Determine the (X, Y) coordinate at the center of the cell enclosing the given text.  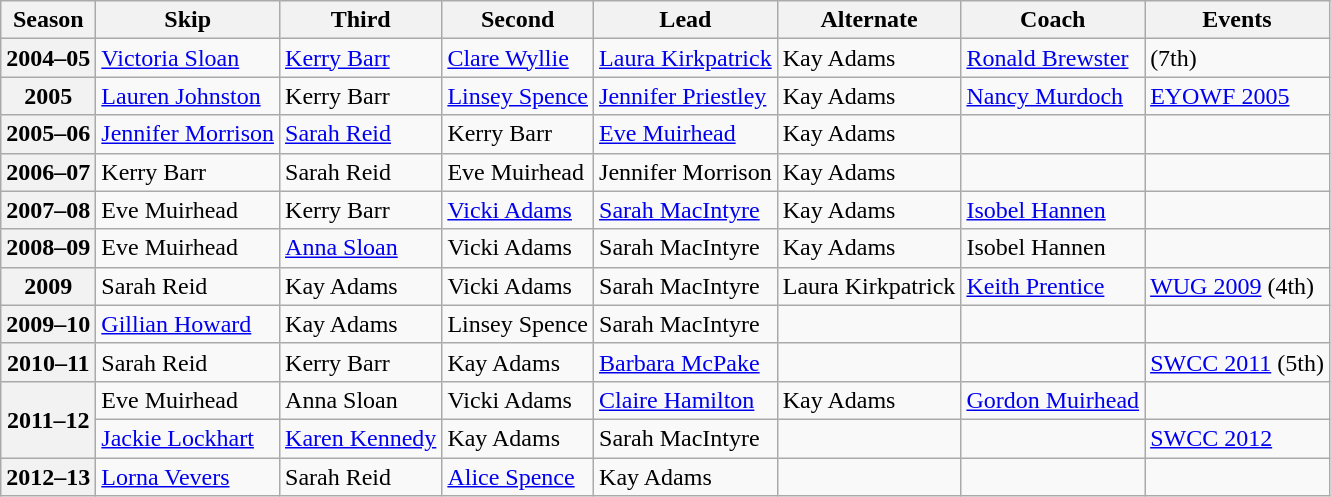
Gillian Howard (188, 324)
Karen Kennedy (361, 438)
2011–12 (48, 419)
Events (1238, 20)
Lorna Vevers (188, 477)
Second (518, 20)
Ronald Brewster (1053, 58)
Keith Prentice (1053, 286)
2012–13 (48, 477)
Alice Spence (518, 477)
2004–05 (48, 58)
2009–10 (48, 324)
2005 (48, 96)
SWCC 2011 (5th) (1238, 362)
EYOWF 2005 (1238, 96)
Skip (188, 20)
(7th) (1238, 58)
Claire Hamilton (686, 400)
Coach (1053, 20)
Season (48, 20)
2010–11 (48, 362)
2008–09 (48, 248)
Barbara McPake (686, 362)
2009 (48, 286)
WUG 2009 (4th) (1238, 286)
Alternate (869, 20)
Lauren Johnston (188, 96)
SWCC 2012 (1238, 438)
2006–07 (48, 172)
Victoria Sloan (188, 58)
Gordon Muirhead (1053, 400)
2005–06 (48, 134)
Jennifer Priestley (686, 96)
Clare Wyllie (518, 58)
Lead (686, 20)
Jackie Lockhart (188, 438)
Nancy Murdoch (1053, 96)
Third (361, 20)
2007–08 (48, 210)
